Extract the (x, y) coordinate from the center of the cell holding the provided text.  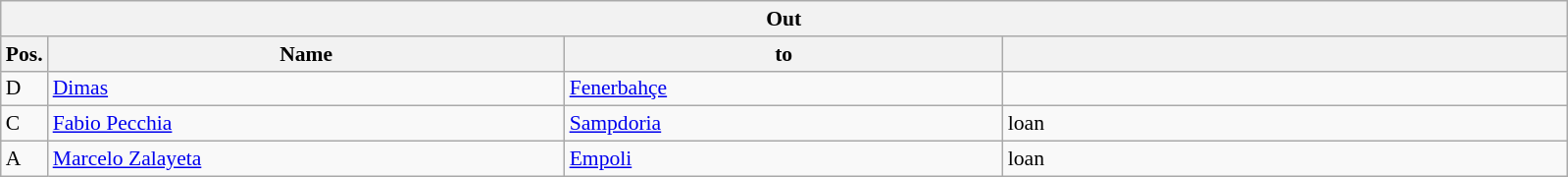
Out (784, 19)
Sampdoria (784, 124)
C (25, 124)
Fenerbahçe (784, 88)
Name (306, 54)
Empoli (784, 159)
Marcelo Zalayeta (306, 159)
Fabio Pecchia (306, 124)
D (25, 88)
to (784, 54)
Dimas (306, 88)
A (25, 159)
Pos. (25, 54)
